For the text-containing cell, return its midpoint in [X, Y] coordinate format. 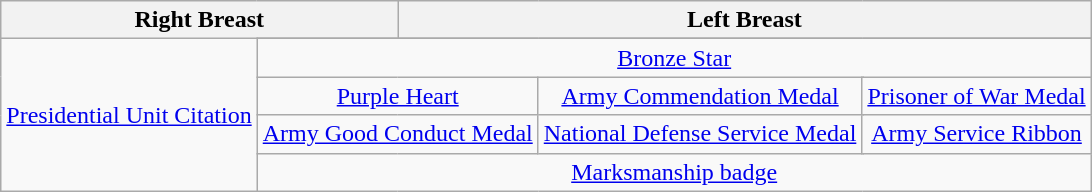
Marksmanship badge [674, 172]
Prisoner of War Medal [976, 96]
Purple Heart [398, 96]
Army Service Ribbon [976, 134]
Army Good Conduct Medal [398, 134]
Right Breast [200, 20]
National Defense Service Medal [700, 134]
Army Commendation Medal [700, 96]
Bronze Star [674, 58]
Left Breast [744, 20]
Presidential Unit Citation [129, 115]
